Return [X, Y] of the center of cell containing provided text 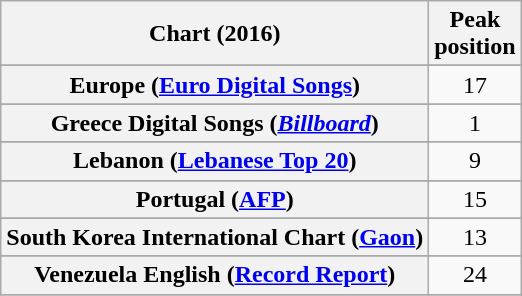
17 [475, 85]
Portugal (AFP) [215, 199]
Venezuela English (Record Report) [215, 275]
1 [475, 123]
9 [475, 161]
Europe (Euro Digital Songs) [215, 85]
South Korea International Chart (Gaon) [215, 237]
24 [475, 275]
Chart (2016) [215, 34]
Peak position [475, 34]
Greece Digital Songs (Billboard) [215, 123]
15 [475, 199]
13 [475, 237]
Lebanon (Lebanese Top 20) [215, 161]
